Search for the cell housing the specified text and yield its (x, y) center coordinate. 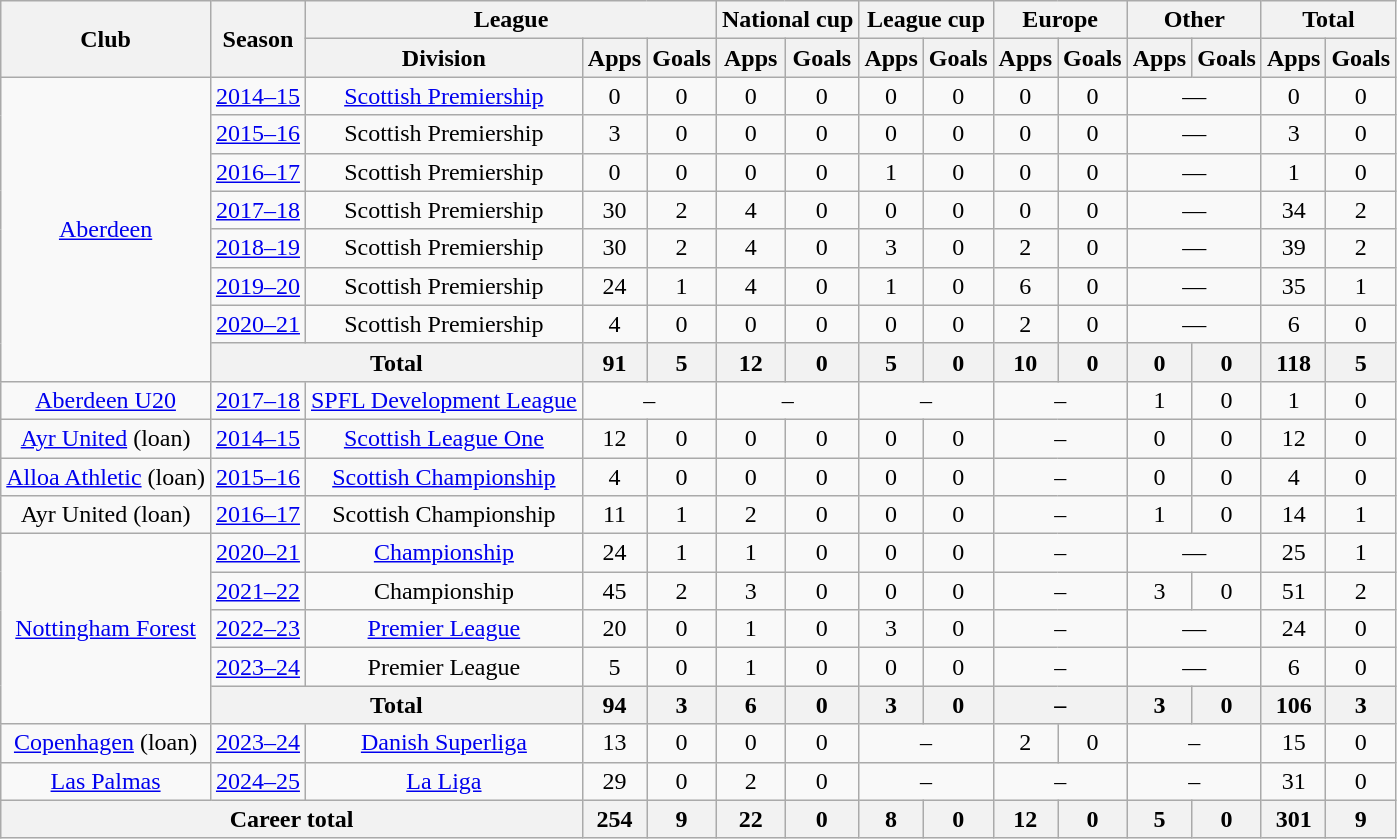
2019–20 (258, 286)
39 (1293, 248)
34 (1293, 210)
91 (614, 362)
League cup (926, 20)
11 (614, 515)
10 (1025, 362)
Aberdeen (106, 229)
Copenhagen (loan) (106, 743)
14 (1293, 515)
Club (106, 39)
15 (1293, 743)
2018–19 (258, 248)
45 (614, 591)
Aberdeen U20 (106, 400)
25 (1293, 553)
Nottingham Forest (106, 629)
35 (1293, 286)
National cup (787, 20)
254 (614, 819)
Las Palmas (106, 781)
51 (1293, 591)
Season (258, 39)
Alloa Athletic (loan) (106, 477)
Career total (292, 819)
22 (750, 819)
31 (1293, 781)
SPFL Development League (444, 400)
94 (614, 705)
8 (891, 819)
League (510, 20)
Other (1194, 20)
Danish Superliga (444, 743)
118 (1293, 362)
20 (614, 629)
2024–25 (258, 781)
2021–22 (258, 591)
Division (444, 58)
301 (1293, 819)
2022–23 (258, 629)
Scottish League One (444, 438)
La Liga (444, 781)
29 (614, 781)
Europe (1060, 20)
106 (1293, 705)
13 (614, 743)
